Extract the (x, y) coordinate from the center of the cell holding the provided text.  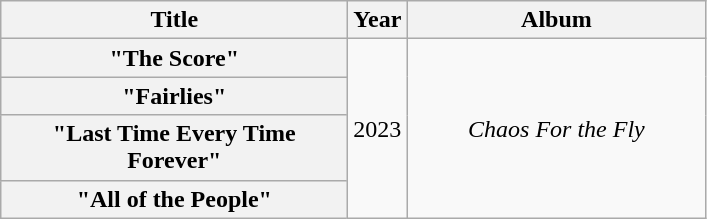
"The Score" (174, 58)
2023 (378, 128)
Year (378, 20)
"All of the People" (174, 199)
Title (174, 20)
"Last Time Every Time Forever" (174, 148)
Chaos For the Fly (556, 128)
"Fairlies" (174, 96)
Album (556, 20)
